Search for the cell housing the specified text and yield its [x, y] center coordinate. 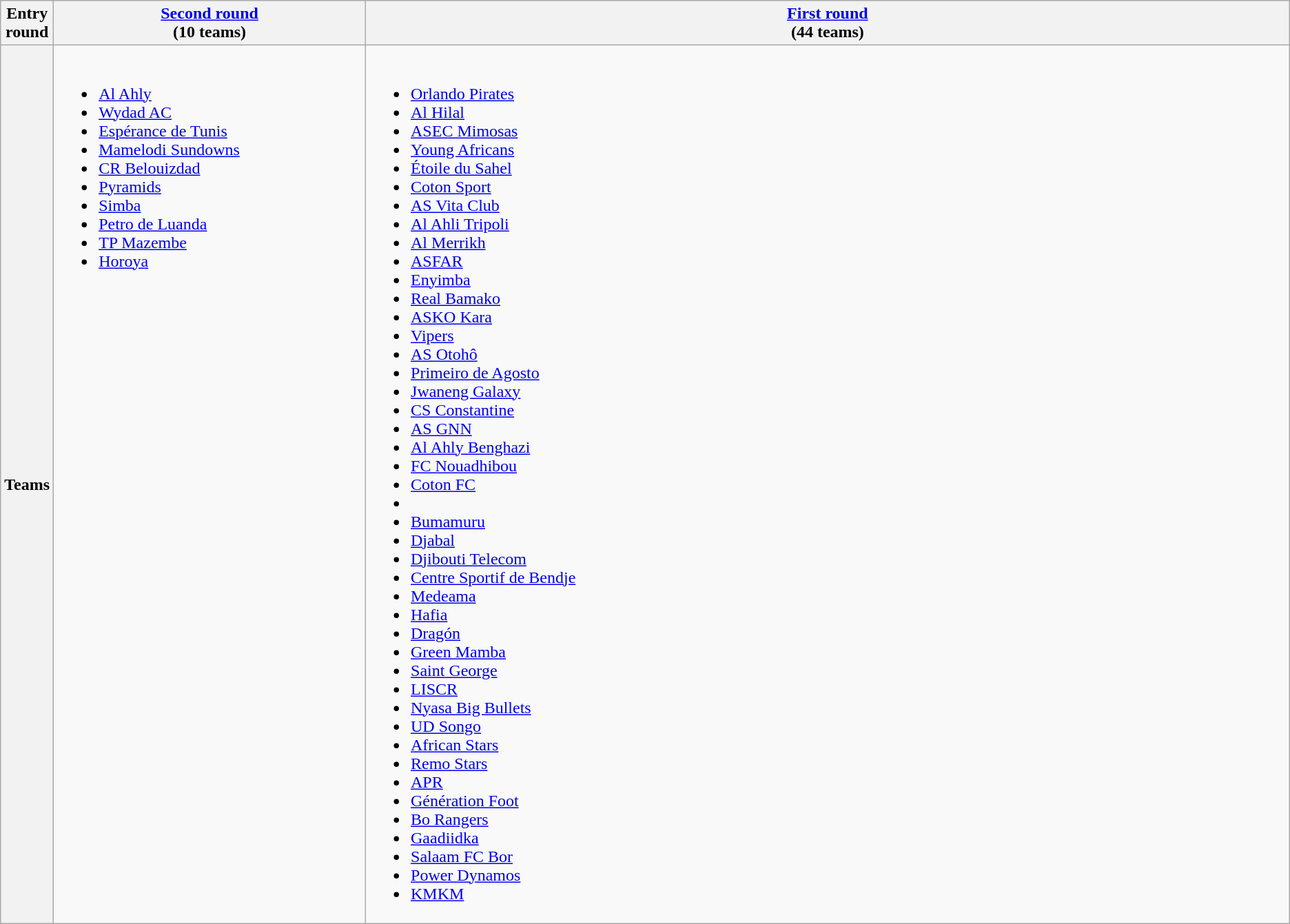
Teams [28, 484]
Second round(10 teams) [209, 23]
Entry round [28, 23]
First round(44 teams) [828, 23]
Al Ahly Wydad AC Espérance de Tunis Mamelodi Sundowns CR Belouizdad Pyramids Simba Petro de Luanda TP Mazembe Horoya [209, 484]
